Return [X, Y] of the center of cell containing provided text 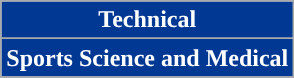
Sports Science and Medical [148, 58]
Technical [148, 20]
